Pinpoint the cell where the given text exists, returning its (X, Y) midpoint coordinate. 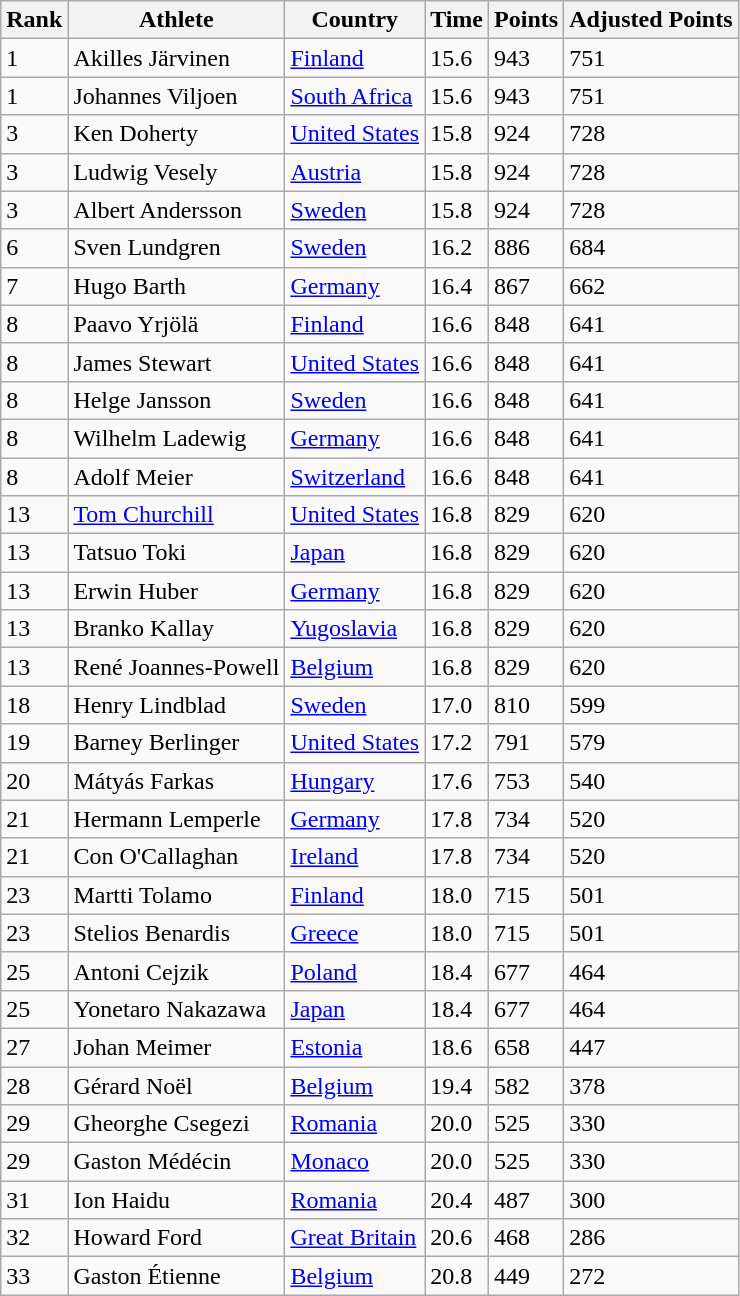
599 (651, 705)
272 (651, 1276)
Antoni Cejzik (176, 971)
Ken Doherty (176, 134)
468 (526, 1238)
Branko Kallay (176, 629)
19 (34, 743)
Erwin Huber (176, 591)
16.2 (457, 248)
Johan Meimer (176, 1047)
Johannes Viljoen (176, 96)
Yonetaro Nakazawa (176, 1009)
Gérard Noël (176, 1085)
Tatsuo Toki (176, 553)
20.6 (457, 1238)
South Africa (355, 96)
Gaston Étienne (176, 1276)
Rank (34, 20)
Tom Churchill (176, 515)
Sven Lundgren (176, 248)
Paavo Yrjölä (176, 324)
Adjusted Points (651, 20)
Martti Tolamo (176, 895)
Adolf Meier (176, 477)
16.4 (457, 286)
Great Britain (355, 1238)
7 (34, 286)
René Joannes-Powell (176, 667)
Hermann Lemperle (176, 819)
579 (651, 743)
662 (651, 286)
Austria (355, 172)
33 (34, 1276)
Ludwig Vesely (176, 172)
684 (651, 248)
Hugo Barth (176, 286)
Barney Berlinger (176, 743)
Albert Andersson (176, 210)
Greece (355, 933)
867 (526, 286)
Points (526, 20)
Mátyás Farkas (176, 781)
Ireland (355, 857)
Time (457, 20)
17.6 (457, 781)
Wilhelm Ladewig (176, 438)
19.4 (457, 1085)
Monaco (355, 1162)
Con O'Callaghan (176, 857)
Poland (355, 971)
540 (651, 781)
20.8 (457, 1276)
Gaston Médécin (176, 1162)
Athlete (176, 20)
Estonia (355, 1047)
Henry Lindblad (176, 705)
582 (526, 1085)
28 (34, 1085)
20 (34, 781)
300 (651, 1200)
31 (34, 1200)
Howard Ford (176, 1238)
753 (526, 781)
487 (526, 1200)
Yugoslavia (355, 629)
378 (651, 1085)
Switzerland (355, 477)
658 (526, 1047)
Stelios Benardis (176, 933)
Gheorghe Csegezi (176, 1124)
449 (526, 1276)
810 (526, 705)
Ion Haidu (176, 1200)
447 (651, 1047)
32 (34, 1238)
Helge Jansson (176, 400)
18 (34, 705)
17.0 (457, 705)
886 (526, 248)
Country (355, 20)
James Stewart (176, 362)
20.4 (457, 1200)
791 (526, 743)
Akilles Järvinen (176, 58)
27 (34, 1047)
18.6 (457, 1047)
6 (34, 248)
286 (651, 1238)
17.2 (457, 743)
Hungary (355, 781)
